Provide the [x, y] coordinate of the cell's center where the given text is located.  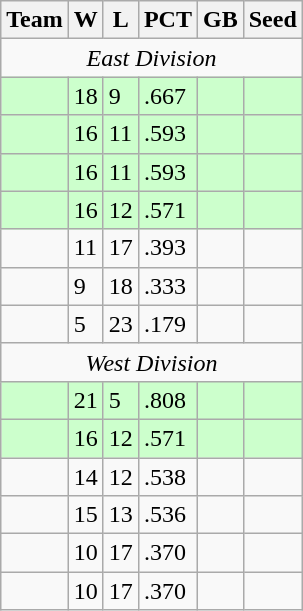
West Division [152, 362]
PCT [168, 20]
14 [86, 477]
13 [120, 515]
GB [220, 20]
.179 [168, 324]
.393 [168, 248]
15 [86, 515]
East Division [152, 58]
W [86, 20]
Seed [272, 20]
.667 [168, 96]
21 [86, 400]
.536 [168, 515]
Team [35, 20]
.808 [168, 400]
23 [120, 324]
.538 [168, 477]
.333 [168, 286]
L [120, 20]
